Extract the (X, Y) coordinate from the center of the cell holding the provided text.  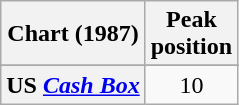
Peakposition (191, 34)
10 (191, 85)
US Cash Box (73, 85)
Chart (1987) (73, 34)
